Identify which cell holds the provided text, then report its [X, Y] central coordinate. 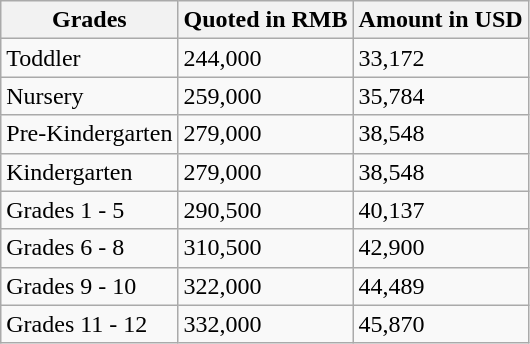
42,900 [440, 248]
290,500 [266, 210]
33,172 [440, 58]
Kindergarten [90, 172]
Grades 11 - 12 [90, 324]
Grades 1 - 5 [90, 210]
322,000 [266, 286]
Amount in USD [440, 20]
Grades 6 - 8 [90, 248]
Toddler [90, 58]
259,000 [266, 96]
35,784 [440, 96]
Nursery [90, 96]
244,000 [266, 58]
44,489 [440, 286]
310,500 [266, 248]
332,000 [266, 324]
Grades 9 - 10 [90, 286]
40,137 [440, 210]
Grades [90, 20]
Pre-Kindergarten [90, 134]
Quoted in RMB [266, 20]
45,870 [440, 324]
